Search for the cell housing the specified text and yield its (x, y) center coordinate. 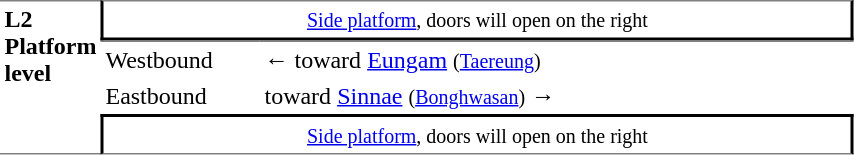
Westbound (180, 59)
Eastbound (180, 96)
← toward Eungam (Taereung) (557, 59)
toward Sinnae (Bonghwasan) → (557, 96)
L2Platform level (50, 77)
